From the cell containing the given text, extract its center point as [X, Y] coordinate. 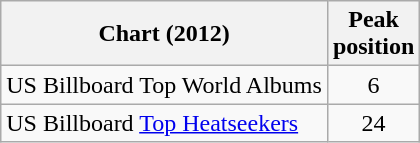
6 [373, 85]
Chart (2012) [164, 34]
Peakposition [373, 34]
24 [373, 123]
US Billboard Top Heatseekers [164, 123]
US Billboard Top World Albums [164, 85]
